Pinpoint the cell where the given text exists, returning its (X, Y) midpoint coordinate. 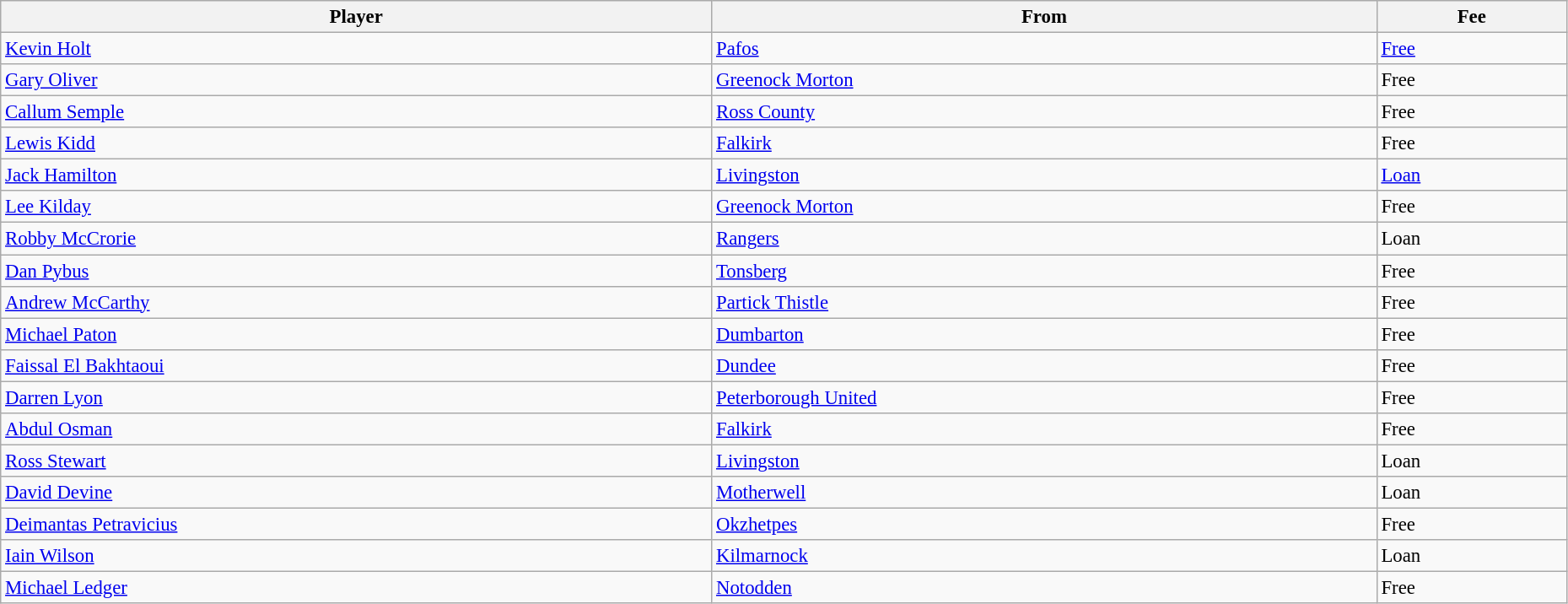
Michael Paton (356, 334)
Ross County (1044, 112)
Pafos (1044, 49)
Rangers (1044, 239)
Notodden (1044, 588)
David Devine (356, 493)
Tonsberg (1044, 271)
Deimantas Petravicius (356, 524)
Abdul Osman (356, 429)
Okzhetpes (1044, 524)
Gary Oliver (356, 80)
Fee (1471, 17)
Iain Wilson (356, 556)
Faissal El Bakhtaoui (356, 365)
Partick Thistle (1044, 302)
Jack Hamilton (356, 175)
Dumbarton (1044, 334)
Player (356, 17)
Lewis Kidd (356, 143)
Dundee (1044, 365)
Dan Pybus (356, 271)
Andrew McCarthy (356, 302)
Kilmarnock (1044, 556)
Robby McCrorie (356, 239)
Kevin Holt (356, 49)
Michael Ledger (356, 588)
Callum Semple (356, 112)
Lee Kilday (356, 207)
Ross Stewart (356, 461)
Motherwell (1044, 493)
Peterborough United (1044, 397)
From (1044, 17)
Darren Lyon (356, 397)
